Extract the [X, Y] coordinate from the center of the cell holding the provided text.  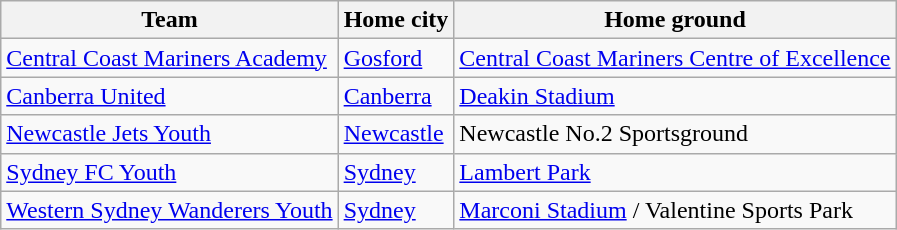
Home ground [675, 20]
Central Coast Mariners Academy [170, 58]
Canberra [396, 96]
Canberra United [170, 96]
Newcastle [396, 134]
Gosford [396, 58]
Western Sydney Wanderers Youth [170, 210]
Home city [396, 20]
Central Coast Mariners Centre of Excellence [675, 58]
Newcastle Jets Youth [170, 134]
Sydney FC Youth [170, 172]
Marconi Stadium / Valentine Sports Park [675, 210]
Lambert Park [675, 172]
Team [170, 20]
Deakin Stadium [675, 96]
Newcastle No.2 Sportsground [675, 134]
